Return (X, Y) of the center of cell containing provided text 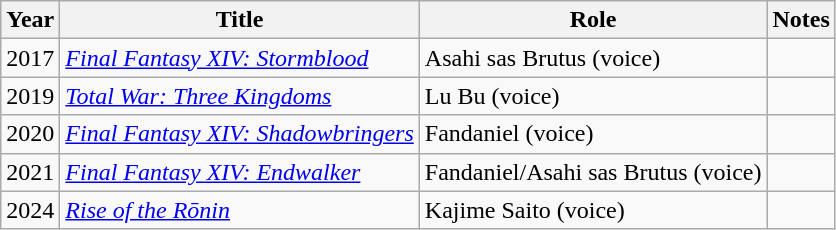
Final Fantasy XIV: Endwalker (240, 172)
Fandaniel (voice) (593, 134)
Fandaniel/Asahi sas Brutus (voice) (593, 172)
Final Fantasy XIV: Shadowbringers (240, 134)
2021 (30, 172)
Notes (801, 20)
Year (30, 20)
2020 (30, 134)
2024 (30, 210)
Role (593, 20)
Final Fantasy XIV: Stormblood (240, 58)
Asahi sas Brutus (voice) (593, 58)
Rise of the Rōnin (240, 210)
Lu Bu (voice) (593, 96)
2017 (30, 58)
Total War: Three Kingdoms (240, 96)
Title (240, 20)
2019 (30, 96)
Kajime Saito (voice) (593, 210)
